Return [x, y] of the center of cell containing provided text 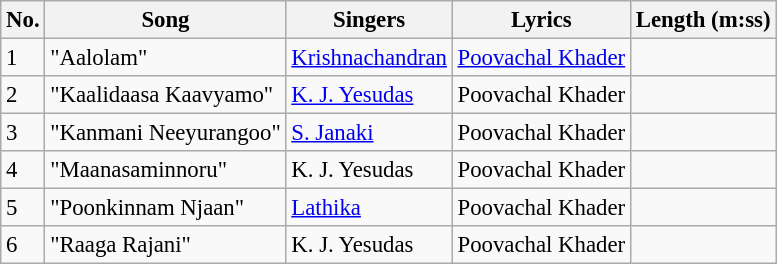
S. Janaki [369, 133]
4 [23, 170]
6 [23, 245]
Krishnachandran [369, 58]
No. [23, 20]
Length (m:ss) [702, 20]
"Raaga Rajani" [166, 245]
2 [23, 95]
"Kaalidaasa Kaavyamo" [166, 95]
"Poonkinnam Njaan" [166, 208]
Lyrics [541, 20]
1 [23, 58]
5 [23, 208]
"Kanmani Neeyurangoo" [166, 133]
Lathika [369, 208]
Song [166, 20]
3 [23, 133]
Singers [369, 20]
"Maanasaminnoru" [166, 170]
"Aalolam" [166, 58]
